Capture the cell that displays the provided text and extract its (X, Y) central coordinate. 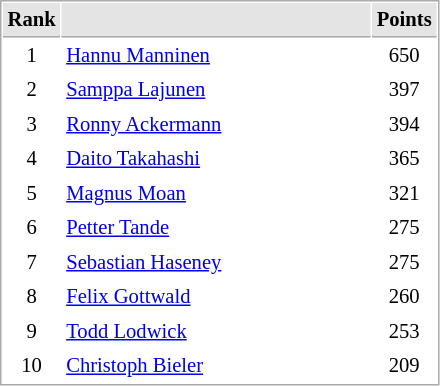
4 (32, 158)
9 (32, 332)
2 (32, 90)
209 (404, 366)
Rank (32, 20)
Points (404, 20)
260 (404, 296)
650 (404, 56)
8 (32, 296)
321 (404, 194)
Felix Gottwald (216, 296)
Todd Lodwick (216, 332)
397 (404, 90)
Ronny Ackermann (216, 124)
Christoph Bieler (216, 366)
10 (32, 366)
Petter Tande (216, 228)
Daito Takahashi (216, 158)
7 (32, 262)
5 (32, 194)
394 (404, 124)
253 (404, 332)
3 (32, 124)
1 (32, 56)
Hannu Manninen (216, 56)
365 (404, 158)
6 (32, 228)
Magnus Moan (216, 194)
Samppa Lajunen (216, 90)
Sebastian Haseney (216, 262)
